Pinpoint the cell where the given text exists, returning its [x, y] midpoint coordinate. 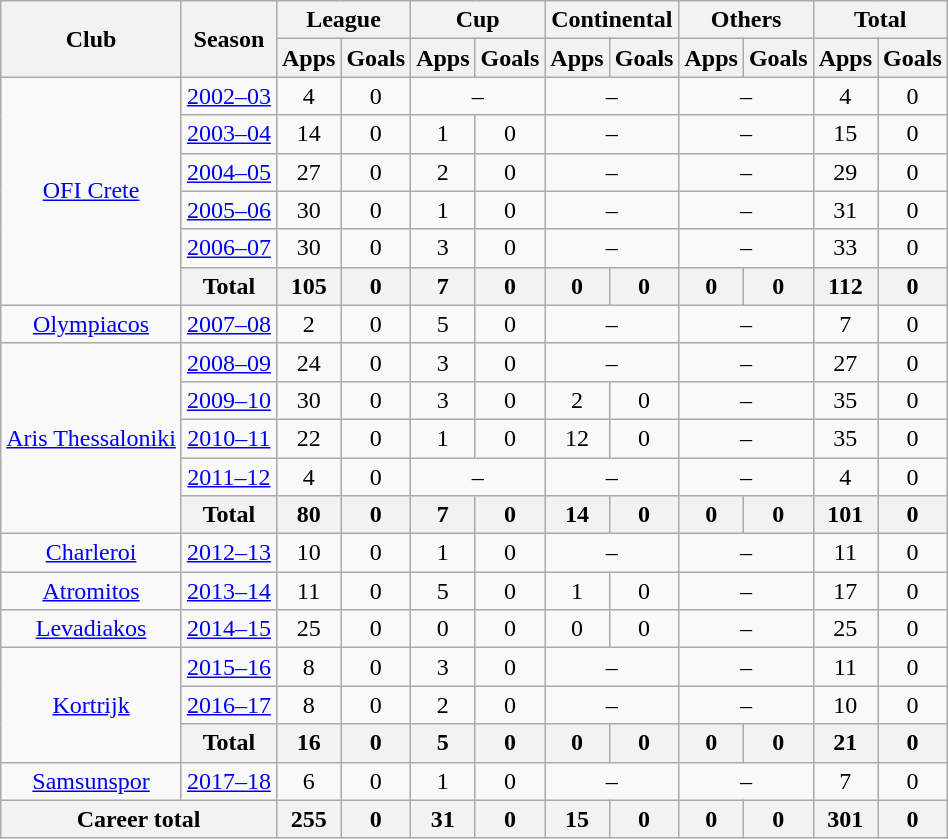
301 [845, 819]
Continental [612, 20]
OFI Crete [92, 191]
2016–17 [228, 705]
Season [228, 39]
101 [845, 515]
22 [308, 438]
16 [308, 743]
Samsunspor [92, 781]
2013–14 [228, 591]
Charleroi [92, 553]
Levadiakos [92, 629]
112 [845, 286]
2004–05 [228, 172]
12 [577, 438]
2005–06 [228, 210]
105 [308, 286]
2015–16 [228, 667]
2006–07 [228, 248]
2010–11 [228, 438]
80 [308, 515]
Kortrijk [92, 705]
2008–09 [228, 362]
33 [845, 248]
Atromitos [92, 591]
Cup [478, 20]
2003–04 [228, 134]
255 [308, 819]
17 [845, 591]
Career total [139, 819]
2011–12 [228, 477]
2017–18 [228, 781]
Others [746, 20]
21 [845, 743]
2014–15 [228, 629]
Olympiacos [92, 324]
2012–13 [228, 553]
24 [308, 362]
6 [308, 781]
2007–08 [228, 324]
2009–10 [228, 400]
29 [845, 172]
Aris Thessaloniki [92, 438]
2002–03 [228, 96]
Club [92, 39]
League [343, 20]
